For the text-containing cell, return its midpoint in (X, Y) coordinate format. 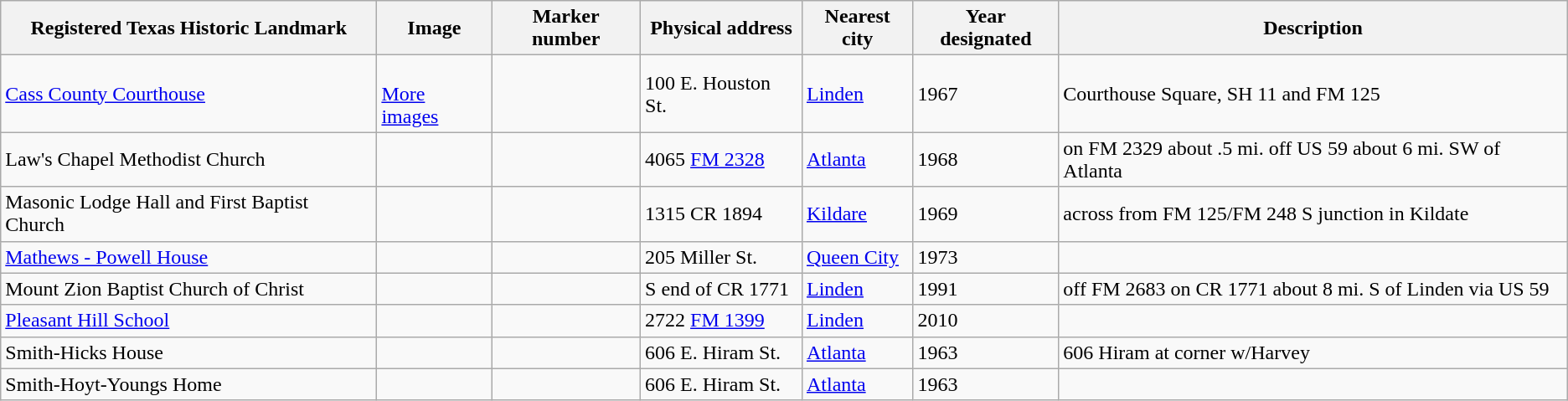
Law's Chapel Methodist Church (189, 159)
1969 (986, 214)
606 Hiram at corner w/Harvey (1313, 352)
More images (434, 94)
Cass County Courthouse (189, 94)
Pleasant Hill School (189, 321)
Marker number (566, 28)
Smith-Hicks House (189, 352)
on FM 2329 about .5 mi. off US 59 about 6 mi. SW of Atlanta (1313, 159)
205 Miller St. (722, 257)
Year designated (986, 28)
1315 CR 1894 (722, 214)
1991 (986, 289)
S end of CR 1771 (722, 289)
Description (1313, 28)
Image (434, 28)
Smith-Hoyt-Youngs Home (189, 384)
100 E. Houston St. (722, 94)
1968 (986, 159)
Physical address (722, 28)
Courthouse Square, SH 11 and FM 125 (1313, 94)
Queen City (857, 257)
Nearest city (857, 28)
Kildare (857, 214)
4065 FM 2328 (722, 159)
1967 (986, 94)
Registered Texas Historic Landmark (189, 28)
1973 (986, 257)
off FM 2683 on CR 1771 about 8 mi. S of Linden via US 59 (1313, 289)
across from FM 125/FM 248 S junction in Kildate (1313, 214)
Masonic Lodge Hall and First Baptist Church (189, 214)
Mount Zion Baptist Church of Christ (189, 289)
Mathews - Powell House (189, 257)
2010 (986, 321)
2722 FM 1399 (722, 321)
